Pinpoint the cell where the given text exists, returning its (x, y) midpoint coordinate. 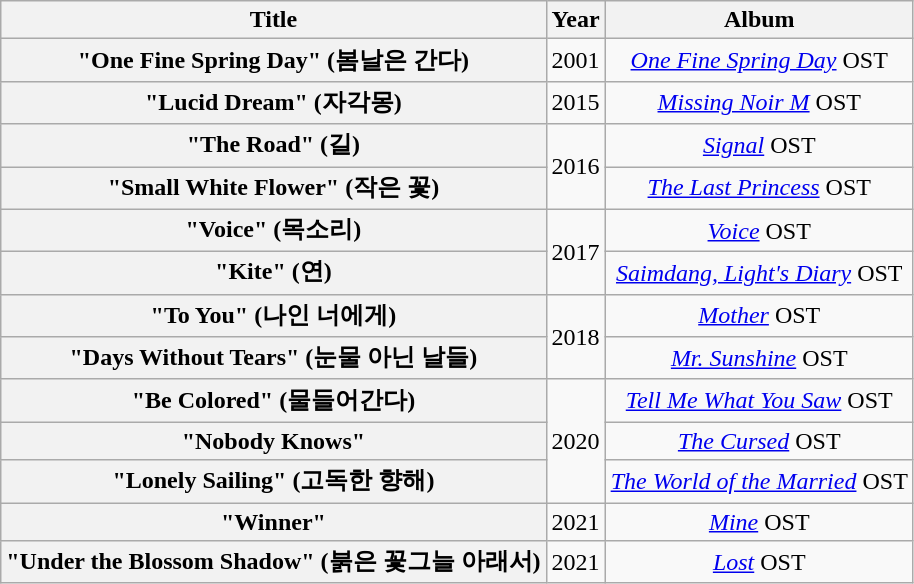
2020 (576, 440)
"Under the Blossom Shadow" (붉은 꽃그늘 아래서) (274, 562)
The Cursed OST (759, 441)
"To You" (나인 너에게) (274, 316)
The Last Princess OST (759, 188)
Tell Me What You Saw OST (759, 400)
Voice OST (759, 230)
"Days Without Tears" (눈물 아닌 날들) (274, 358)
"Nobody Knows" (274, 441)
2016 (576, 166)
"One Fine Spring Day" (봄날은 간다) (274, 60)
"Lonely Sailing" (고독한 향해) (274, 482)
Missing Noir M OST (759, 102)
Mother OST (759, 316)
"Kite" (연) (274, 274)
Mr. Sunshine OST (759, 358)
"Winner" (274, 521)
"Lucid Dream" (자각몽) (274, 102)
"Voice" (목소리) (274, 230)
Saimdang, Light's Diary OST (759, 274)
Signal OST (759, 146)
2018 (576, 336)
Album (759, 20)
2017 (576, 252)
One Fine Spring Day OST (759, 60)
2001 (576, 60)
"Be Colored" (물들어간다) (274, 400)
Mine OST (759, 521)
The World of the Married OST (759, 482)
Title (274, 20)
Year (576, 20)
"The Road" (길) (274, 146)
Lost OST (759, 562)
2015 (576, 102)
"Small White Flower" (작은 꽃) (274, 188)
